Return the (x, y) coordinate for the center point of the cell that contains the specified text.  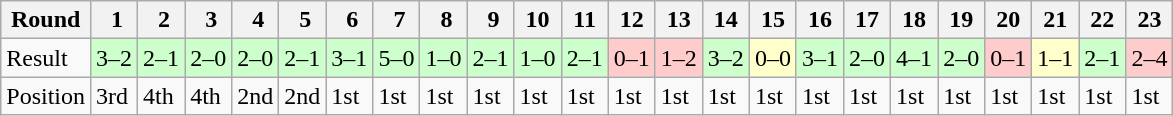
8 (444, 20)
2–4 (1150, 58)
17 (868, 20)
11 (584, 20)
Round (46, 20)
3rd (114, 96)
16 (820, 20)
9 (490, 20)
5 (302, 20)
5–0 (396, 58)
4–1 (914, 58)
21 (1056, 20)
4 (256, 20)
1 (114, 20)
22 (1102, 20)
Position (46, 96)
13 (678, 20)
10 (538, 20)
1–1 (1056, 58)
19 (962, 20)
Result (46, 58)
0–0 (772, 58)
2 (162, 20)
20 (1008, 20)
15 (772, 20)
18 (914, 20)
23 (1150, 20)
12 (632, 20)
7 (396, 20)
6 (350, 20)
3 (208, 20)
1–2 (678, 58)
14 (726, 20)
